Provide the [X, Y] coordinate of the cell's center where the given text is located.  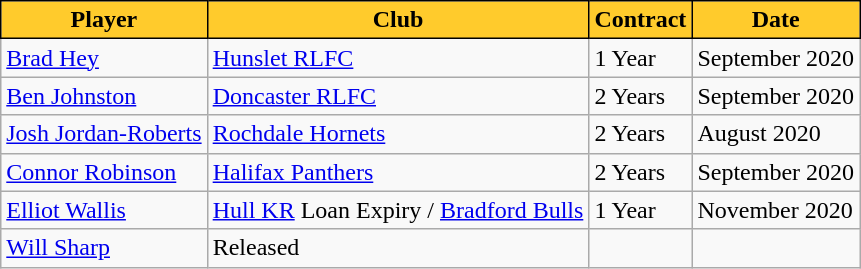
Josh Jordan-Roberts [104, 134]
August 2020 [776, 134]
Hull KR Loan Expiry / Bradford Bulls [398, 210]
Brad Hey [104, 58]
Ben Johnston [104, 96]
Connor Robinson [104, 172]
November 2020 [776, 210]
Hunslet RLFC [398, 58]
Player [104, 20]
Contract [640, 20]
Will Sharp [104, 248]
Released [398, 248]
Rochdale Hornets [398, 134]
Date [776, 20]
Elliot Wallis [104, 210]
Doncaster RLFC [398, 96]
Club [398, 20]
Halifax Panthers [398, 172]
